Output the [X, Y] coordinate of the center of the cell containing the given text.  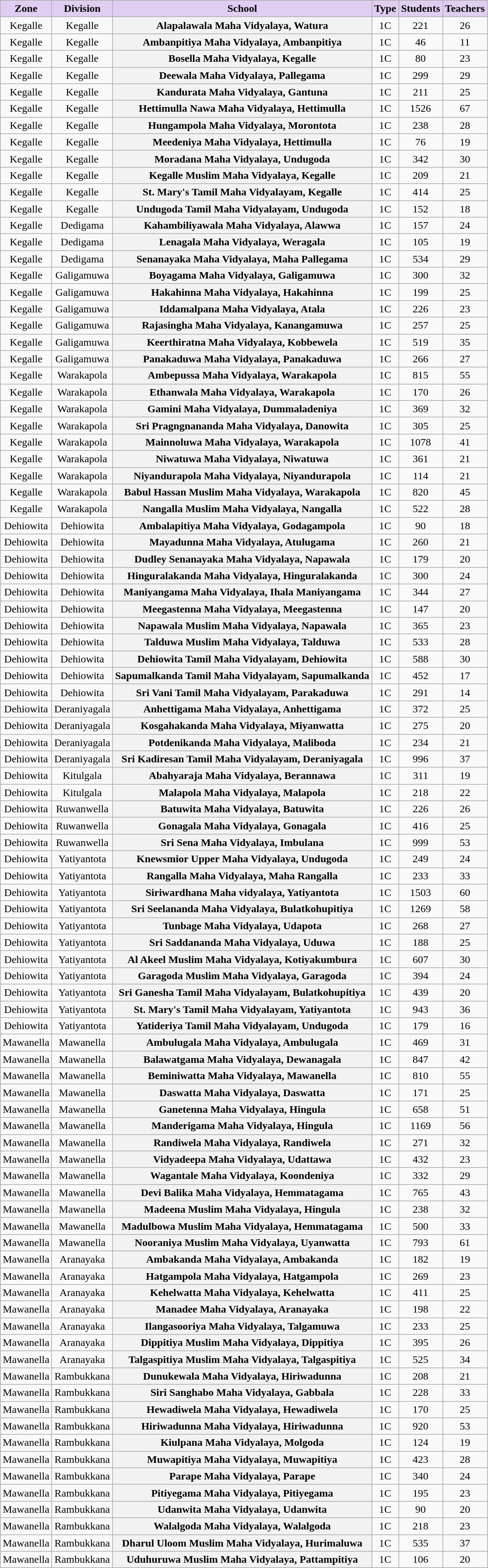
Kosgahakanda Maha Vidyalaya, Miyanwatta [242, 726]
Babul Hassan Muslim Maha Vidyalaya, Warakapola [242, 492]
469 [421, 1043]
1269 [421, 909]
Beminiwatta Maha Vidyalaya, Mawanella [242, 1076]
Parape Maha Vidyalaya, Parape [242, 1476]
658 [421, 1109]
291 [421, 692]
Alapalawala Maha Vidyalaya, Watura [242, 25]
Zone [26, 9]
Sri Kadiresan Tamil Maha Vidyalayam, Deraniyagala [242, 759]
Pitiyegama Maha Vidyalaya, Pitiyegama [242, 1493]
439 [421, 992]
182 [421, 1259]
411 [421, 1293]
Dharul Uloom Muslim Maha Vidyalaya, Hurimaluwa [242, 1543]
Hinguralakanda Maha Vidyalaya, Hinguralakanda [242, 576]
Anhettigama Maha Vidyalaya, Anhettigama [242, 709]
Sri Sena Maha Vidyalaya, Imbulana [242, 842]
500 [421, 1226]
Ambalapitiya Maha Vidyalaya, Godagampola [242, 526]
395 [421, 1343]
Siri Sanghabo Maha Vidyalaya, Gabbala [242, 1393]
305 [421, 425]
Sapumalkanda Tamil Maha Vidyalayam, Sapumalkanda [242, 676]
Hiriwadunna Maha Vidyalaya, Hiriwadunna [242, 1426]
Dunukewala Maha Vidyalaya, Hiriwadunna [242, 1376]
Madeena Muslim Maha Vidyalaya, Hingula [242, 1209]
Walalgoda Maha Vidyalaya, Walalgoda [242, 1526]
920 [421, 1426]
299 [421, 75]
Deewala Maha Vidyalaya, Pallegama [242, 75]
1078 [421, 442]
810 [421, 1076]
17 [465, 676]
Senanayaka Maha Vidyalaya, Maha Pallegama [242, 259]
1169 [421, 1126]
588 [421, 659]
Meedeniya Maha Vidyalaya, Hettimulla [242, 142]
St. Mary's Tamil Maha Vidyalayam, Kegalle [242, 192]
76 [421, 142]
124 [421, 1443]
275 [421, 726]
Undugoda Tamil Maha Vidyalayam, Undugoda [242, 209]
Kandurata Maha Vidyalaya, Gantuna [242, 92]
847 [421, 1059]
152 [421, 209]
Udanwita Maha Vidyalaya, Udanwita [242, 1509]
Garagoda Muslim Maha Vidyalaya, Garagoda [242, 976]
106 [421, 1560]
535 [421, 1543]
36 [465, 1009]
Kiulpana Maha Vidyalaya, Molgoda [242, 1443]
361 [421, 459]
Niwatuwa Maha Vidyalaya, Niwatuwa [242, 459]
199 [421, 292]
Bosella Maha Vidyalaya, Kegalle [242, 59]
311 [421, 776]
266 [421, 359]
793 [421, 1242]
Dudley Senanayaka Maha Vidyalaya, Napawala [242, 559]
Type [385, 9]
372 [421, 709]
Hatgampola Maha Vidyalaya, Hatgampola [242, 1276]
Tunbage Maha Vidyalaya, Udapota [242, 926]
Students [421, 9]
Niyandurapola Maha Vidyalaya, Niyandurapola [242, 475]
58 [465, 909]
Al Akeel Muslim Maha Vidyalaya, Kotiyakumbura [242, 959]
369 [421, 409]
Wagantale Maha Vidyalaya, Koondeniya [242, 1176]
211 [421, 92]
996 [421, 759]
249 [421, 859]
Meegastenna Maha Vidyalaya, Meegastenna [242, 609]
332 [421, 1176]
765 [421, 1193]
Keerthiratna Maha Vidyalaya, Kobbewela [242, 342]
Nooraniya Muslim Maha Vidyalaya, Uyanwatta [242, 1242]
340 [421, 1476]
Gonagala Maha Vidyalaya, Gonagala [242, 826]
943 [421, 1009]
171 [421, 1093]
Ambulugala Maha Vidyalaya, Ambulugala [242, 1043]
394 [421, 976]
School [242, 9]
Talgaspitiya Muslim Maha Vidyalaya, Talgaspitiya [242, 1359]
41 [465, 442]
423 [421, 1459]
Uduhuruwa Muslim Maha Vidyalaya, Pattampitiya [242, 1560]
157 [421, 226]
Moradana Maha Vidyalaya, Undugoda [242, 159]
Kahambiliyawala Maha Vidyalaya, Alawwa [242, 226]
522 [421, 509]
Teachers [465, 9]
42 [465, 1059]
46 [421, 42]
416 [421, 826]
365 [421, 626]
Yatideriya Tamil Maha Vidyalayam, Undugoda [242, 1026]
Kegalle Muslim Maha Vidyalaya, Kegalle [242, 175]
Malapola Maha Vidyalaya, Malapola [242, 793]
Sri Seelananda Maha Vidyalaya, Bulatkohupitiya [242, 909]
147 [421, 609]
Lenagala Maha Vidyalaya, Weragala [242, 242]
56 [465, 1126]
519 [421, 342]
432 [421, 1159]
Ganetenna Maha Vidyalaya, Hingula [242, 1109]
61 [465, 1242]
Randiwela Maha Vidyalaya, Randiwela [242, 1143]
11 [465, 42]
Mainnoluwa Maha Vidyalaya, Warakapola [242, 442]
80 [421, 59]
Siriwardhana Maha vidyalaya, Yatiyantota [242, 892]
Sri Pragngnananda Maha Vidyalaya, Danowita [242, 425]
Boyagama Maha Vidyalaya, Galigamuwa [242, 276]
228 [421, 1393]
51 [465, 1109]
Potdenikanda Maha Vidyalaya, Maliboda [242, 743]
Mayadunna Maha Vidyalaya, Atulugama [242, 542]
Talduwa Muslim Maha Vidyalaya, Talduwa [242, 642]
221 [421, 25]
1526 [421, 109]
188 [421, 942]
344 [421, 592]
209 [421, 175]
815 [421, 375]
Ambakanda Maha Vidyalaya, Ambakanda [242, 1259]
Hettimulla Nawa Maha Vidyalaya, Hettimulla [242, 109]
Rajasingha Maha Vidyalaya, Kanangamuwa [242, 326]
607 [421, 959]
1503 [421, 892]
35 [465, 342]
Ambepussa Maha Vidyalaya, Warakapola [242, 375]
260 [421, 542]
533 [421, 642]
Sri Saddananda Maha Vidyalaya, Uduwa [242, 942]
Muwapitiya Maha Vidyalaya, Muwapitiya [242, 1459]
Hewadiwela Maha Vidyalaya, Hewadiwela [242, 1409]
342 [421, 159]
Sri Vani Tamil Maha Vidyalayam, Parakaduwa [242, 692]
Ilangasooriya Maha Vidyalaya, Talgamuwa [242, 1326]
268 [421, 926]
Sri Ganesha Tamil Maha Vidyalayam, Bulatkohupitiya [242, 992]
Kehelwatta Maha Vidyalaya, Kehelwatta [242, 1293]
Manadee Maha Vidyalaya, Aranayaka [242, 1310]
Gamini Maha Vidyalaya, Dummaladeniya [242, 409]
Maniyangama Maha Vidyalaya, Ihala Maniyangama [242, 592]
Rangalla Maha Vidyalaya, Maha Rangalla [242, 876]
208 [421, 1376]
105 [421, 242]
16 [465, 1026]
Vidyadeepa Maha Vidyalaya, Udattawa [242, 1159]
Panakaduwa Maha Vidyalaya, Panakaduwa [242, 359]
St. Mary's Tamil Maha Vidyalayam, Yatiyantota [242, 1009]
Daswatta Maha Vidyalaya, Daswatta [242, 1093]
31 [465, 1043]
Hakahinna Maha Vidyalaya, Hakahinna [242, 292]
198 [421, 1310]
271 [421, 1143]
Balawatgama Maha Vidyalaya, Dewanagala [242, 1059]
Knewsmior Upper Maha Vidyalaya, Undugoda [242, 859]
Manderigama Maha Vidyalaya, Hingula [242, 1126]
Dippitiya Muslim Maha Vidyalaya, Dippitiya [242, 1343]
Division [82, 9]
Madulbowa Muslim Maha Vidyalaya, Hemmatagama [242, 1226]
534 [421, 259]
234 [421, 743]
Ambanpitiya Maha Vidyalaya, Ambanpitiya [242, 42]
820 [421, 492]
195 [421, 1493]
257 [421, 326]
Hungampola Maha Vidyalaya, Morontota [242, 125]
114 [421, 475]
67 [465, 109]
452 [421, 676]
Ethanwala Maha Vidyalaya, Warakapola [242, 392]
269 [421, 1276]
Iddamalpana Maha Vidyalaya, Atala [242, 309]
Nangalla Muslim Maha Vidyalaya, Nangalla [242, 509]
Devi Balika Maha Vidyalaya, Hemmatagama [242, 1193]
43 [465, 1193]
414 [421, 192]
34 [465, 1359]
525 [421, 1359]
60 [465, 892]
Napawala Muslim Maha Vidyalaya, Napawala [242, 626]
Batuwita Maha Vidyalaya, Batuwita [242, 809]
Dehiowita Tamil Maha Vidyalayam, Dehiowita [242, 659]
14 [465, 692]
999 [421, 842]
Abahyaraja Maha Vidyalaya, Berannawa [242, 776]
45 [465, 492]
